From the cell containing the given text, extract its center point as [X, Y] coordinate. 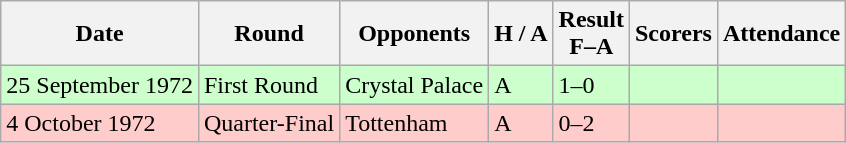
1–0 [591, 85]
H / A [521, 34]
Round [268, 34]
0–2 [591, 123]
First Round [268, 85]
ResultF–A [591, 34]
Scorers [673, 34]
Quarter-Final [268, 123]
Attendance [781, 34]
25 September 1972 [100, 85]
Crystal Palace [414, 85]
Tottenham [414, 123]
4 October 1972 [100, 123]
Opponents [414, 34]
Date [100, 34]
